Search for the cell housing the specified text and yield its [x, y] center coordinate. 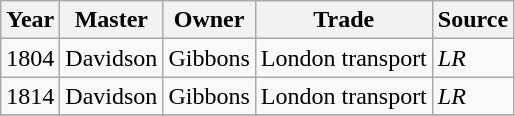
1814 [30, 96]
Source [472, 20]
1804 [30, 58]
Owner [209, 20]
Master [112, 20]
Year [30, 20]
Trade [344, 20]
